Locate the cell with the specified text and output its [x, y] center coordinate. 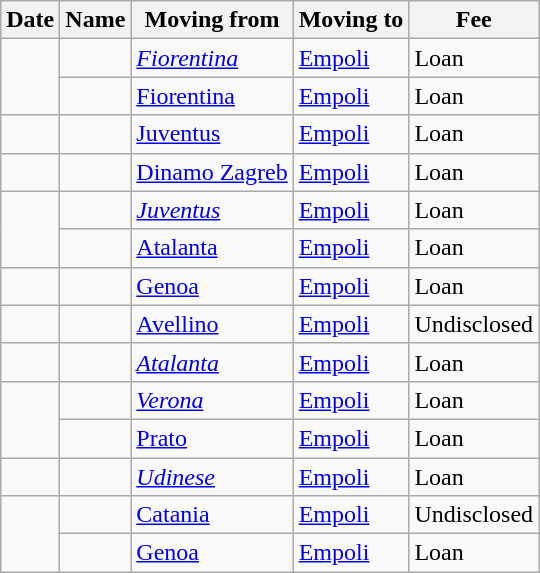
Date [30, 20]
Name [96, 20]
Prato [212, 438]
Udinese [212, 477]
Verona [212, 400]
Moving from [212, 20]
Catania [212, 515]
Avellino [212, 324]
Moving to [351, 20]
Fee [474, 20]
Dinamo Zagreb [212, 172]
